Pinpoint the cell where the given text exists, returning its [X, Y] midpoint coordinate. 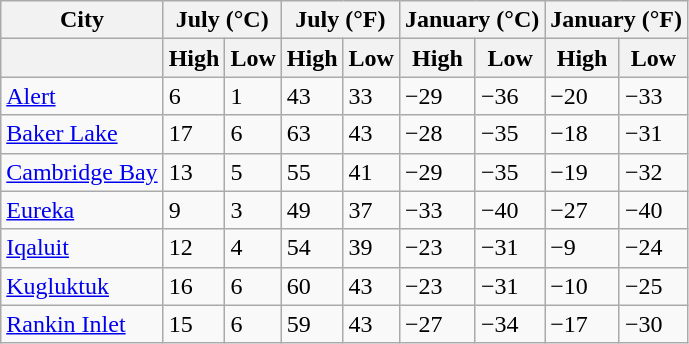
5 [253, 172]
9 [194, 210]
Cambridge Bay [82, 172]
−10 [582, 286]
4 [253, 248]
−18 [582, 134]
Kugluktuk [82, 286]
Rankin Inlet [82, 324]
59 [312, 324]
16 [194, 286]
49 [312, 210]
January (°F) [616, 20]
−25 [653, 286]
January (°C) [472, 20]
−36 [510, 96]
12 [194, 248]
1 [253, 96]
July (°F) [340, 20]
Alert [82, 96]
55 [312, 172]
39 [371, 248]
−19 [582, 172]
Iqaluit [82, 248]
−30 [653, 324]
37 [371, 210]
13 [194, 172]
−32 [653, 172]
−24 [653, 248]
Baker Lake [82, 134]
−20 [582, 96]
July (°C) [222, 20]
54 [312, 248]
−34 [510, 324]
15 [194, 324]
41 [371, 172]
60 [312, 286]
17 [194, 134]
−28 [437, 134]
3 [253, 210]
33 [371, 96]
63 [312, 134]
City [82, 20]
−9 [582, 248]
Eureka [82, 210]
−17 [582, 324]
